Identify which cell holds the provided text, then report its (x, y) central coordinate. 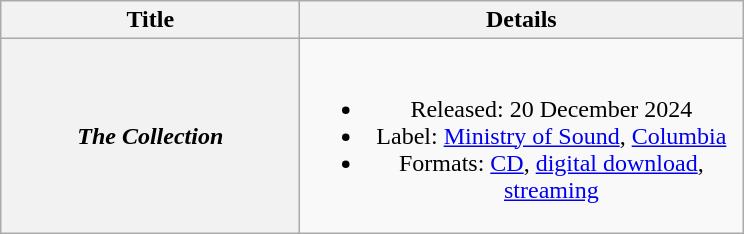
Title (150, 20)
Details (522, 20)
Released: 20 December 2024Label: Ministry of Sound, ColumbiaFormats: CD, digital download, streaming (522, 136)
The Collection (150, 136)
